Locate the cell with the specified text and output its [X, Y] center coordinate. 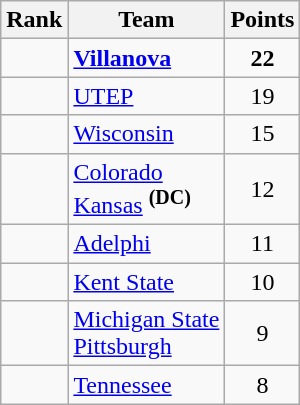
Team [146, 20]
12 [262, 189]
Wisconsin [146, 134]
Points [262, 20]
10 [262, 282]
15 [262, 134]
19 [262, 96]
UTEP [146, 96]
8 [262, 385]
9 [262, 334]
ColoradoKansas (DC) [146, 189]
Rank [34, 20]
Adelphi [146, 244]
Kent State [146, 282]
Michigan StatePittsburgh [146, 334]
Villanova [146, 58]
Tennessee [146, 385]
22 [262, 58]
11 [262, 244]
